Capture the cell that displays the provided text and extract its (X, Y) central coordinate. 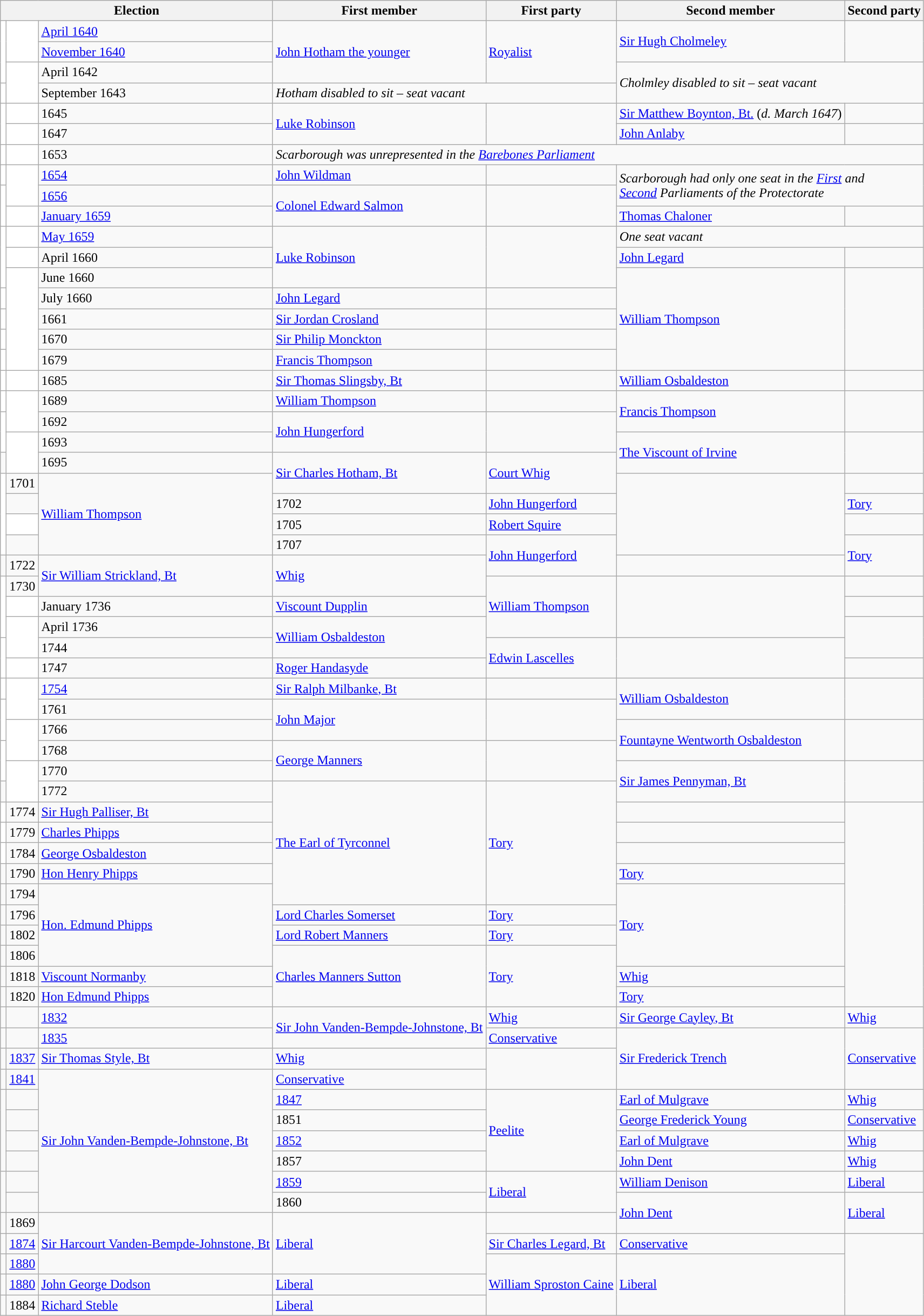
Roger Handasyde (379, 668)
Viscount Dupplin (379, 607)
George Frederick Young (731, 1120)
John George Dodson (155, 1285)
1654 (155, 175)
1768 (155, 750)
1790 (23, 873)
1837 (23, 1059)
April 1736 (155, 627)
William Denison (731, 1182)
Fountayne Wentworth Osbaldeston (731, 740)
First member (379, 11)
Thomas Chaloner (731, 216)
Edwin Lascelles (551, 658)
1874 (23, 1243)
1744 (155, 648)
Peelite (551, 1130)
John Anlaby (731, 134)
John Major (379, 720)
Sir Jordan Crosland (379, 319)
April 1642 (155, 72)
1774 (23, 812)
Cholmley disabled to sit – seat vacant (770, 83)
John Wildman (379, 175)
Scarborough had only one seat in the First and Second Parliaments of the Protectorate (770, 185)
1818 (23, 976)
The Earl of Tyrconnel (379, 843)
Scarborough was unrepresented in the Barebones Parliament (598, 154)
1869 (23, 1223)
January 1659 (155, 216)
Charles Manners Sutton (379, 976)
Sir Charles Legard, Bt (551, 1243)
1761 (155, 709)
1820 (23, 997)
1707 (379, 545)
Sir Philip Monckton (379, 340)
Viscount Normanby (155, 976)
Sir Thomas Slingsby, Bt (379, 381)
Sir Harcourt Vanden-Bempde-Johnstone, Bt (155, 1243)
April 1640 (155, 31)
Sir Thomas Style, Bt (155, 1059)
Second member (731, 11)
1747 (155, 668)
Sir James Pennyman, Bt (731, 781)
1770 (155, 771)
Sir Ralph Milbanke, Bt (379, 689)
Court Whig (551, 473)
Colonel Edward Salmon (379, 206)
Robert Squire (551, 524)
1852 (379, 1141)
1884 (23, 1305)
Sir Matthew Boynton, Bt. (d. March 1647) (731, 113)
1796 (23, 915)
1802 (23, 935)
Lord Robert Manners (379, 935)
1779 (23, 832)
Hon Henry Phipps (155, 873)
1653 (155, 154)
June 1660 (155, 278)
1685 (155, 381)
Sir George Cayley, Bt (731, 1017)
George Manners (379, 761)
Sir Hugh Cholmeley (731, 42)
1766 (155, 730)
One seat vacant (770, 236)
Lord Charles Somerset (379, 915)
Richard Steble (155, 1305)
Sir William Strickland, Bt (155, 575)
1851 (379, 1120)
November 1640 (155, 52)
First party (551, 11)
1670 (155, 340)
William Sproston Caine (551, 1285)
1847 (379, 1100)
1860 (379, 1202)
The Viscount of Irvine (731, 452)
1730 (23, 586)
1754 (155, 689)
Hotham disabled to sit – seat vacant (445, 93)
John Hotham the younger (379, 52)
Charles Phipps (155, 832)
1772 (155, 791)
Election (137, 11)
July 1660 (155, 299)
1701 (23, 483)
April 1660 (155, 257)
Second party (884, 11)
1784 (23, 853)
May 1659 (155, 236)
1692 (155, 422)
September 1643 (155, 93)
1661 (155, 319)
1722 (23, 565)
1645 (155, 113)
1647 (155, 134)
1689 (155, 401)
1859 (379, 1182)
1857 (379, 1161)
George Osbaldeston (155, 853)
1841 (23, 1079)
Sir Hugh Palliser, Bt (155, 812)
1705 (379, 524)
Sir Frederick Trench (731, 1059)
1656 (155, 195)
1695 (155, 463)
1693 (155, 442)
1679 (155, 360)
January 1736 (155, 607)
Royalist (551, 52)
1832 (155, 1017)
1806 (23, 956)
1794 (23, 894)
Sir Charles Hotham, Bt (379, 473)
Hon. Edmund Phipps (155, 925)
1702 (379, 504)
1835 (155, 1038)
Hon Edmund Phipps (155, 997)
